Extract the (X, Y) coordinate from the center of the cell holding the provided text.  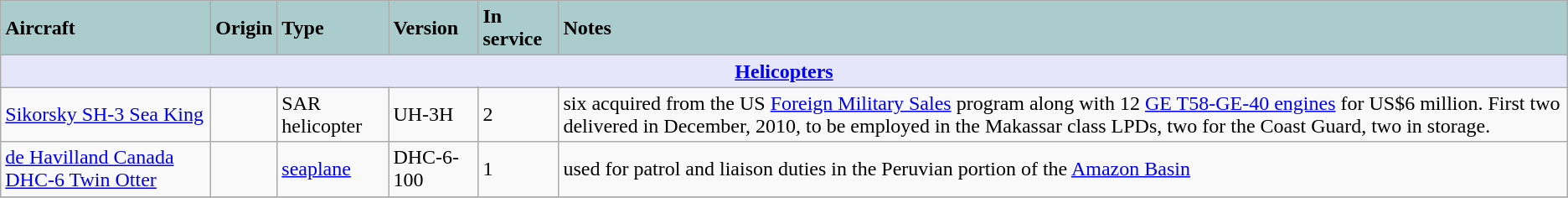
used for patrol and liaison duties in the Peruvian portion of the Amazon Basin (1063, 169)
Origin (245, 29)
Sikorsky SH-3 Sea King (106, 114)
SAR helicopter (333, 114)
seaplane (333, 169)
de Havilland Canada DHC-6 Twin Otter (106, 169)
DHC-6-100 (434, 169)
Aircraft (106, 29)
Helicopters (784, 71)
Version (434, 29)
Type (333, 29)
1 (518, 169)
UH-3H (434, 114)
In service (518, 29)
2 (518, 114)
Notes (1063, 29)
